Capture the cell that displays the provided text and extract its [x, y] central coordinate. 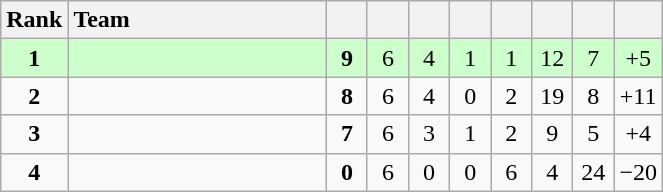
+4 [638, 134]
+5 [638, 58]
Team [198, 20]
12 [552, 58]
+11 [638, 96]
24 [594, 172]
Rank [34, 20]
5 [594, 134]
−20 [638, 172]
19 [552, 96]
